Determine the (x, y) coordinate at the center of the cell enclosing the given text.  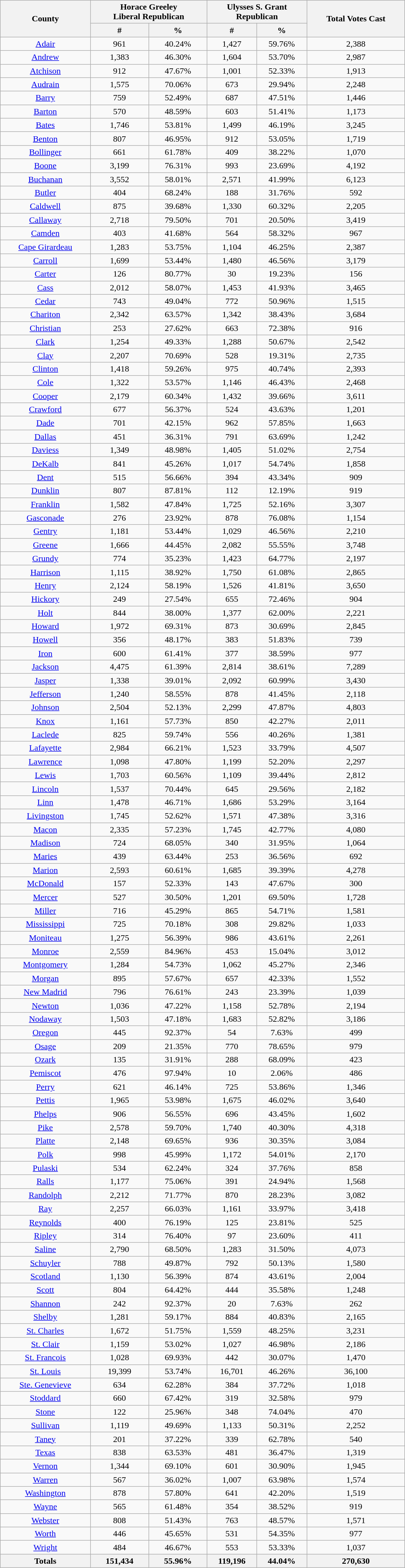
3,307 (356, 504)
76.19% (178, 1222)
3,419 (356, 220)
1,036 (120, 1005)
1,537 (120, 789)
759 (120, 98)
68.09% (281, 1060)
Carter (46, 274)
1,098 (120, 762)
64.77% (281, 558)
43.45% (281, 1114)
Randolph (46, 1195)
1,972 (120, 626)
1,523 (232, 748)
249 (120, 599)
1,104 (232, 247)
33.97% (281, 1209)
112 (232, 491)
2,118 (356, 694)
151,434 (120, 1561)
962 (232, 423)
37.76% (281, 1168)
Monroe (46, 951)
Gentry (46, 531)
Pettis (46, 1100)
36.31% (178, 437)
673 (232, 84)
Crawford (46, 410)
Andrew (46, 57)
763 (232, 1520)
1,666 (120, 545)
2,004 (356, 1277)
46.71% (178, 802)
20 (232, 1304)
36.47% (281, 1452)
23.81% (281, 1222)
87.81% (178, 491)
58.01% (178, 179)
30.35% (281, 1141)
3,430 (356, 680)
657 (232, 978)
47.51% (281, 98)
30.07% (281, 1358)
Caldwell (46, 206)
54.35% (281, 1534)
1,146 (232, 382)
Atchison (46, 71)
67.42% (178, 1398)
3,640 (356, 1100)
1,288 (232, 342)
St. Clair (46, 1344)
119,196 (232, 1561)
1,338 (120, 680)
2,814 (232, 667)
2,092 (232, 680)
1,683 (232, 1019)
Mississippi (46, 924)
2,571 (232, 179)
35.58% (281, 1290)
270,630 (356, 1561)
2,148 (120, 1141)
46.26% (281, 1371)
Saline (46, 1249)
556 (232, 735)
Webster (46, 1520)
70.69% (178, 355)
2,197 (356, 558)
4,318 (356, 1127)
2,735 (356, 355)
47.22% (178, 1005)
10 (232, 1073)
40.24% (178, 44)
50.13% (281, 1263)
692 (356, 857)
Phelps (46, 1114)
3,316 (356, 816)
2,205 (356, 206)
41.81% (281, 585)
41.93% (281, 288)
1,064 (356, 843)
Harrison (46, 572)
2,559 (120, 951)
56.55% (178, 1114)
58.19% (178, 585)
76.61% (178, 992)
Dade (46, 423)
986 (232, 938)
59.17% (178, 1317)
St. Louis (46, 1371)
31.76% (281, 193)
1,033 (356, 924)
61.41% (178, 653)
1,029 (232, 531)
2,987 (356, 57)
339 (232, 1439)
2,207 (120, 355)
47.38% (281, 816)
2,845 (356, 626)
Christian (46, 328)
59.76% (281, 44)
49.04% (178, 301)
2,221 (356, 612)
60.32% (281, 206)
Shelby (46, 1317)
36,100 (356, 1371)
51.43% (178, 1520)
76.08% (281, 518)
Stoddard (46, 1398)
1,552 (356, 978)
7,289 (356, 667)
Pulaski (46, 1168)
645 (232, 789)
71.77% (178, 1195)
895 (120, 978)
1,248 (356, 1290)
25.96% (178, 1412)
Reynolds (46, 1222)
565 (120, 1507)
Morgan (46, 978)
Daviess (46, 450)
1,519 (356, 1493)
724 (120, 843)
1,319 (356, 1452)
Pemiscot (46, 1073)
75.06% (178, 1182)
Scotland (46, 1277)
603 (232, 111)
16,701 (232, 1371)
1,746 (120, 125)
40.83% (281, 1317)
967 (356, 233)
Barry (46, 98)
97 (232, 1236)
Taney (46, 1439)
Schuyler (46, 1263)
47.18% (178, 1019)
4,475 (120, 667)
2,011 (356, 721)
2,504 (120, 707)
46.02% (281, 1100)
774 (120, 558)
1,070 (356, 152)
Dunklin (46, 491)
38.61% (281, 667)
62.28% (178, 1385)
909 (356, 477)
1,199 (232, 762)
78.65% (281, 1046)
53.75% (178, 247)
276 (120, 518)
42.15% (178, 423)
Sullivan (46, 1425)
2,812 (356, 775)
4,803 (356, 707)
1,039 (356, 992)
30.69% (281, 626)
391 (232, 1182)
1,330 (232, 206)
1,581 (356, 911)
2,248 (356, 84)
3,084 (356, 1141)
641 (232, 1493)
Johnson (46, 707)
1,281 (120, 1317)
51.75% (178, 1331)
38.00% (178, 612)
56.66% (178, 477)
3,186 (356, 1019)
2,984 (120, 748)
188 (232, 193)
476 (120, 1073)
1,675 (232, 1100)
1,028 (120, 1358)
875 (120, 206)
County (46, 19)
1,062 (232, 965)
Howard (46, 626)
394 (232, 477)
314 (120, 1236)
3,611 (356, 396)
2.06% (281, 1073)
Ulysses S. GrantRepublican (257, 12)
553 (232, 1547)
Polk (46, 1154)
Worth (46, 1534)
54.73% (178, 965)
1,858 (356, 464)
2,124 (120, 585)
400 (120, 1222)
1,275 (120, 938)
423 (356, 1060)
Lincoln (46, 789)
43.63% (281, 410)
Chariton (46, 315)
57.23% (178, 830)
76.31% (178, 165)
655 (232, 599)
47.87% (281, 707)
1,130 (120, 1277)
Gasconade (46, 518)
1,027 (232, 1344)
44.04% (281, 1561)
3,164 (356, 802)
46.95% (178, 138)
40.74% (281, 369)
1,699 (120, 261)
Boone (46, 165)
46.25% (281, 247)
1,109 (232, 775)
1,728 (356, 897)
1,346 (356, 1087)
St. Charles (46, 1331)
23.39% (281, 992)
660 (120, 1398)
2,165 (356, 1317)
2,170 (356, 1154)
4,507 (356, 748)
242 (120, 1304)
796 (120, 992)
79.50% (178, 220)
356 (120, 640)
19.23% (281, 274)
1,480 (232, 261)
2,212 (120, 1195)
524 (232, 410)
446 (120, 1534)
1,242 (356, 437)
30.90% (281, 1466)
534 (120, 1168)
48.17% (178, 640)
4,080 (356, 830)
2,468 (356, 382)
59.70% (178, 1127)
499 (356, 1032)
288 (232, 1060)
Marion (46, 870)
564 (232, 233)
60.61% (178, 870)
50.96% (281, 301)
53.74% (178, 1371)
2,387 (356, 247)
35.23% (178, 558)
1,181 (120, 531)
2,342 (120, 315)
3,179 (356, 261)
770 (232, 1046)
69.93% (178, 1358)
442 (232, 1358)
300 (356, 884)
1,719 (356, 138)
Wright (46, 1547)
Perry (46, 1087)
4,278 (356, 870)
1,017 (232, 464)
135 (120, 1060)
850 (232, 721)
1,582 (120, 504)
39.44% (281, 775)
1,432 (232, 396)
439 (120, 857)
Total Votes Cast (356, 19)
2,012 (120, 288)
865 (232, 911)
6,123 (356, 179)
59.74% (178, 735)
Lafayette (46, 748)
Lawrence (46, 762)
1,526 (232, 585)
2,194 (356, 1005)
Totals (46, 1561)
47.80% (178, 762)
39.66% (281, 396)
2,754 (356, 450)
45.65% (178, 1534)
975 (232, 369)
39.39% (281, 870)
3,465 (356, 288)
1,750 (232, 572)
993 (232, 165)
884 (232, 1317)
68.24% (178, 193)
Knox (46, 721)
1,284 (120, 965)
69.65% (178, 1141)
3,082 (356, 1195)
2,252 (356, 1425)
1,499 (232, 125)
841 (120, 464)
Benton (46, 138)
486 (356, 1073)
1,580 (356, 1263)
49.33% (178, 342)
808 (120, 1520)
540 (356, 1439)
St. Francois (46, 1358)
29.94% (281, 84)
41.45% (281, 694)
1,568 (356, 1182)
27.62% (178, 328)
38.52% (281, 1507)
1,381 (356, 735)
Grundy (46, 558)
39.68% (178, 206)
Cole (46, 382)
Audrain (46, 84)
383 (232, 640)
1,322 (120, 382)
696 (232, 1114)
1,172 (232, 1154)
46.14% (178, 1087)
Clinton (46, 369)
84.96% (178, 951)
716 (120, 911)
1,945 (356, 1466)
1,478 (120, 802)
33.79% (281, 748)
1,115 (120, 572)
Ralls (46, 1182)
3,552 (120, 179)
49.87% (178, 1263)
404 (120, 193)
42.20% (281, 1493)
27.54% (178, 599)
46.67% (178, 1547)
62.00% (281, 612)
1,383 (120, 57)
Clark (46, 342)
45.27% (281, 965)
54.01% (281, 1154)
Buchanan (46, 179)
70.44% (178, 789)
Newton (46, 1005)
48.57% (281, 1520)
1,446 (356, 98)
69.10% (178, 1466)
2,210 (356, 531)
2,542 (356, 342)
2,578 (120, 1127)
1,913 (356, 71)
592 (356, 193)
1,342 (232, 315)
1,344 (120, 1466)
58.07% (178, 288)
24.94% (281, 1182)
621 (120, 1087)
57.85% (281, 423)
143 (232, 884)
Ripley (46, 1236)
46.19% (281, 125)
52.13% (178, 707)
97.94% (178, 1073)
1,159 (120, 1344)
1,686 (232, 802)
Bollinger (46, 152)
739 (356, 640)
46.30% (178, 57)
Iron (46, 653)
2,393 (356, 369)
201 (120, 1439)
1,001 (232, 71)
Dallas (46, 437)
Callaway (46, 220)
1,604 (232, 57)
377 (232, 653)
48.25% (281, 1331)
70.06% (178, 84)
42.27% (281, 721)
56.37% (178, 410)
38.22% (281, 152)
52.20% (281, 762)
2,082 (232, 545)
Franklin (46, 504)
50.31% (281, 1425)
126 (120, 274)
63.44% (178, 857)
1,503 (120, 1019)
69.31% (178, 626)
1,133 (232, 1425)
45.29% (178, 911)
825 (120, 735)
3,199 (120, 165)
Wayne (46, 1507)
Maries (46, 857)
62.24% (178, 1168)
600 (120, 653)
527 (120, 897)
Shannon (46, 1304)
41.99% (281, 179)
1,240 (120, 694)
61.08% (281, 572)
3,748 (356, 545)
1,559 (232, 1331)
46.43% (281, 382)
54.71% (281, 911)
Ozark (46, 1060)
601 (232, 1466)
324 (232, 1168)
52.62% (178, 816)
Jefferson (46, 694)
Lewis (46, 775)
70.18% (178, 924)
48.59% (178, 111)
Miller (46, 911)
36.02% (178, 1479)
68.05% (178, 843)
687 (232, 98)
38.92% (178, 572)
1,254 (120, 342)
243 (232, 992)
3,650 (356, 585)
38.59% (281, 653)
1,418 (120, 369)
40.30% (281, 1127)
403 (120, 233)
63.53% (178, 1452)
3,245 (356, 125)
1,740 (232, 1127)
2,186 (356, 1344)
Hickory (46, 599)
1,703 (120, 775)
Washington (46, 1493)
2,346 (356, 965)
Vernon (46, 1466)
Moniteau (46, 938)
62.78% (281, 1439)
Pike (46, 1127)
72.46% (281, 599)
444 (232, 1290)
453 (232, 951)
Scott (46, 1290)
66.21% (178, 748)
3,684 (356, 315)
DeKalb (46, 464)
528 (232, 355)
McDonald (46, 884)
354 (232, 1507)
38.43% (281, 315)
44.45% (178, 545)
570 (120, 111)
40.26% (281, 735)
870 (232, 1195)
28.23% (281, 1195)
61.78% (178, 152)
2,261 (356, 938)
42.77% (281, 830)
2,299 (232, 707)
3,012 (356, 951)
63.69% (281, 437)
53.33% (281, 1547)
873 (232, 626)
3,418 (356, 1209)
788 (120, 1263)
838 (120, 1452)
804 (120, 1290)
470 (356, 1412)
53.02% (178, 1344)
Linn (46, 802)
663 (232, 328)
122 (120, 1412)
1,349 (120, 450)
2,335 (120, 830)
Livingston (46, 816)
998 (120, 1154)
30.50% (178, 897)
45.99% (178, 1154)
53.86% (281, 1087)
29.82% (281, 924)
743 (120, 301)
1,037 (356, 1547)
792 (232, 1263)
52.78% (281, 1005)
59.26% (178, 369)
60.99% (281, 680)
1,725 (232, 504)
31.50% (281, 1249)
308 (232, 924)
484 (120, 1547)
515 (120, 477)
Greene (46, 545)
52.82% (281, 1019)
48.98% (178, 450)
19,399 (120, 1371)
525 (356, 1222)
Butler (46, 193)
60.34% (178, 396)
31.95% (281, 843)
791 (232, 437)
50.67% (281, 342)
1,158 (232, 1005)
Jackson (46, 667)
156 (356, 274)
2,179 (120, 396)
1,515 (356, 301)
Montgomery (46, 965)
69.50% (281, 897)
1,177 (120, 1182)
58.55% (178, 694)
661 (120, 152)
46.98% (281, 1344)
Madison (46, 843)
51.41% (281, 111)
Jasper (46, 680)
66.03% (178, 1209)
125 (232, 1222)
32.58% (281, 1398)
2,790 (120, 1249)
52.49% (178, 98)
Macon (46, 830)
36.56% (281, 857)
Nodaway (46, 1019)
57.80% (178, 1493)
55.96% (178, 1561)
Stone (46, 1412)
Cedar (46, 301)
51.02% (281, 450)
Holt (46, 612)
3,231 (356, 1331)
4,073 (356, 1249)
348 (232, 1412)
Barton (46, 111)
41.68% (178, 233)
Dent (46, 477)
531 (232, 1534)
61.39% (178, 667)
23.92% (178, 518)
63.98% (281, 1479)
677 (120, 410)
Clay (46, 355)
Texas (46, 1452)
53.98% (178, 1100)
Camden (46, 233)
209 (120, 1046)
53.57% (178, 382)
772 (232, 301)
1,018 (356, 1385)
844 (120, 612)
37.72% (281, 1385)
37.22% (178, 1439)
1,602 (356, 1114)
Platte (46, 1141)
1,575 (120, 84)
Bates (46, 125)
Oregon (46, 1032)
1,377 (232, 612)
340 (232, 843)
53.70% (281, 57)
2,182 (356, 789)
2,388 (356, 44)
30 (232, 274)
58.32% (281, 233)
157 (120, 884)
858 (356, 1168)
63.57% (178, 315)
Horace GreeleyLiberal Republican (149, 12)
1,405 (232, 450)
2,718 (120, 220)
Osage (46, 1046)
Laclede (46, 735)
54 (232, 1032)
634 (120, 1385)
57.67% (178, 978)
New Madrid (46, 992)
1,685 (232, 870)
54.74% (281, 464)
53.05% (281, 138)
23.60% (281, 1236)
1,427 (232, 44)
1,119 (120, 1425)
21.35% (178, 1046)
45.26% (178, 464)
20.50% (281, 220)
31.91% (178, 1060)
1,423 (232, 558)
2,865 (356, 572)
Carroll (46, 261)
57.73% (178, 721)
39.01% (178, 680)
Henry (46, 585)
874 (232, 1277)
61.48% (178, 1507)
451 (120, 437)
15.04% (281, 951)
52.16% (281, 504)
1,574 (356, 1479)
53.29% (281, 802)
Ray (46, 1209)
567 (120, 1479)
2,593 (120, 870)
319 (232, 1398)
1,154 (356, 518)
411 (356, 1236)
Ste. Genevieve (46, 1385)
Adair (46, 44)
1,965 (120, 1100)
55.55% (281, 545)
60.56% (178, 775)
936 (232, 1141)
76.40% (178, 1236)
19.31% (281, 355)
72.38% (281, 328)
906 (120, 1114)
1,173 (356, 111)
47.84% (178, 504)
904 (356, 599)
1,470 (356, 1358)
Cooper (46, 396)
4,192 (356, 165)
Cape Girardeau (46, 247)
80.77% (178, 274)
12.19% (281, 491)
74.04% (281, 1412)
64.42% (178, 1290)
51.83% (281, 640)
53.81% (178, 125)
916 (356, 328)
262 (356, 1304)
2,257 (120, 1209)
68.50% (178, 1249)
1,663 (356, 423)
29.56% (281, 789)
1,007 (232, 1479)
481 (232, 1452)
1,672 (120, 1331)
409 (232, 152)
Howell (46, 640)
1,453 (232, 288)
961 (120, 44)
49.69% (178, 1425)
2,297 (356, 762)
384 (232, 1385)
42.33% (281, 978)
Cass (46, 288)
43.34% (281, 477)
Warren (46, 1479)
23.69% (281, 165)
Mercer (46, 897)
445 (120, 1032)
